Search for the cell housing the specified text and yield its (x, y) center coordinate. 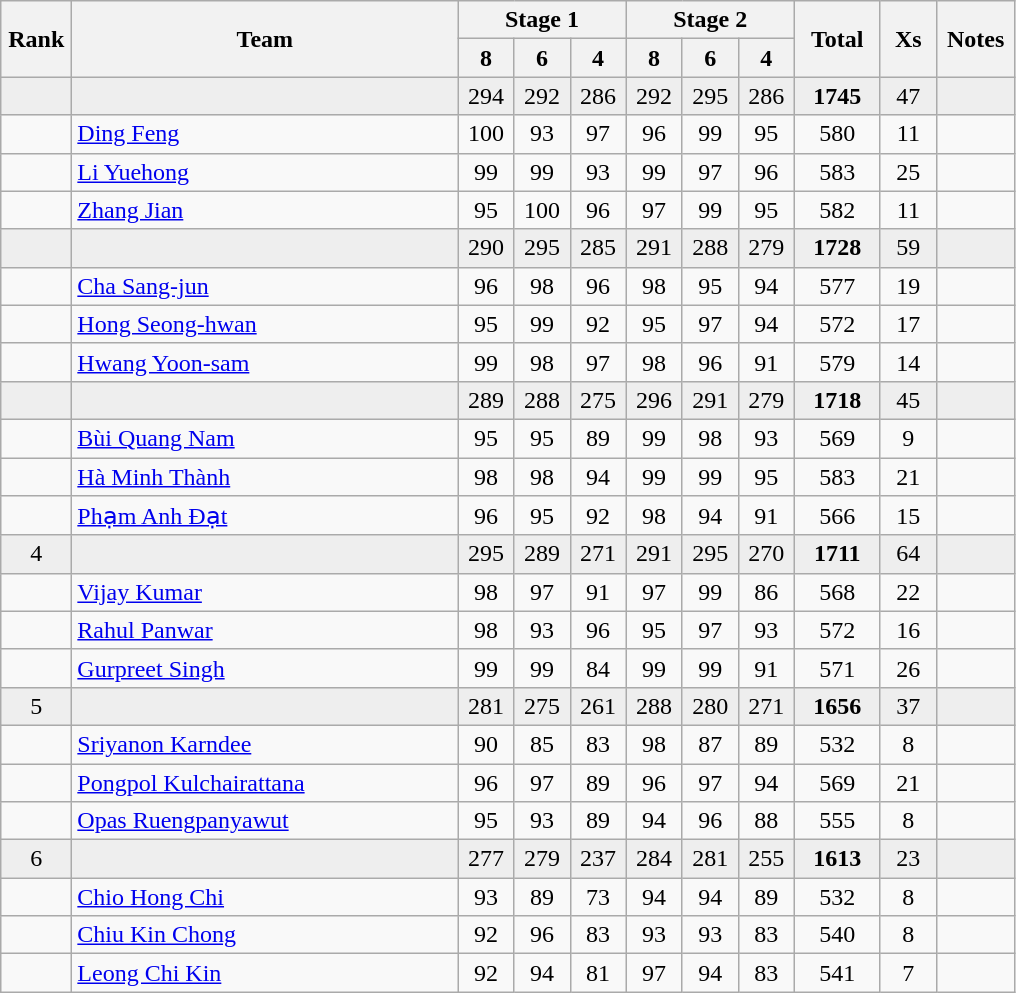
Stage 1 (542, 20)
Xs (908, 39)
555 (837, 821)
296 (654, 400)
577 (837, 286)
540 (837, 935)
Pongpol Kulchairattana (265, 783)
86 (766, 592)
23 (908, 859)
64 (908, 554)
285 (598, 248)
Hà Minh Thành (265, 477)
16 (908, 630)
9 (908, 438)
541 (837, 973)
Ding Feng (265, 134)
1711 (837, 554)
1718 (837, 400)
19 (908, 286)
1656 (837, 706)
1613 (837, 859)
Opas Ruengpanyawut (265, 821)
Total (837, 39)
582 (837, 210)
261 (598, 706)
290 (486, 248)
Chio Hong Chi (265, 897)
Vijay Kumar (265, 592)
Notes (976, 39)
571 (837, 668)
Bùi Quang Nam (265, 438)
270 (766, 554)
Leong Chi Kin (265, 973)
Stage 2 (710, 20)
Team (265, 39)
Rahul Panwar (265, 630)
Zhang Jian (265, 210)
Rank (36, 39)
1728 (837, 248)
14 (908, 362)
579 (837, 362)
294 (486, 96)
566 (837, 516)
568 (837, 592)
Sriyanon Karndee (265, 744)
Hong Seong-hwan (265, 324)
280 (710, 706)
85 (542, 744)
284 (654, 859)
87 (710, 744)
Li Yuehong (265, 172)
Chiu Kin Chong (265, 935)
Hwang Yoon-sam (265, 362)
84 (598, 668)
17 (908, 324)
26 (908, 668)
73 (598, 897)
22 (908, 592)
81 (598, 973)
15 (908, 516)
59 (908, 248)
1745 (837, 96)
90 (486, 744)
580 (837, 134)
45 (908, 400)
37 (908, 706)
255 (766, 859)
237 (598, 859)
88 (766, 821)
25 (908, 172)
Cha Sang-jun (265, 286)
5 (36, 706)
47 (908, 96)
7 (908, 973)
277 (486, 859)
Phạm Anh Đạt (265, 516)
Gurpreet Singh (265, 668)
